Find where the given text appears and provide that cell's center as (x, y) coordinate. 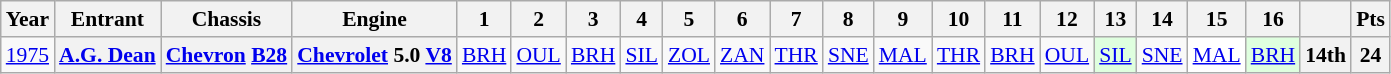
9 (903, 19)
Pts (1370, 19)
15 (1217, 19)
10 (958, 19)
16 (1274, 19)
Chevron B28 (227, 55)
Engine (374, 19)
3 (594, 19)
1 (484, 19)
Year (28, 19)
5 (689, 19)
A.G. Dean (108, 55)
8 (848, 19)
4 (642, 19)
12 (1067, 19)
Entrant (108, 19)
Chevrolet 5.0 V8 (374, 55)
ZAN (742, 55)
6 (742, 19)
24 (1370, 55)
14th (1326, 55)
Chassis (227, 19)
ZOL (689, 55)
11 (1012, 19)
1975 (28, 55)
13 (1116, 19)
2 (538, 19)
7 (796, 19)
14 (1162, 19)
